Output the [x, y] coordinate of the center of the cell containing the given text.  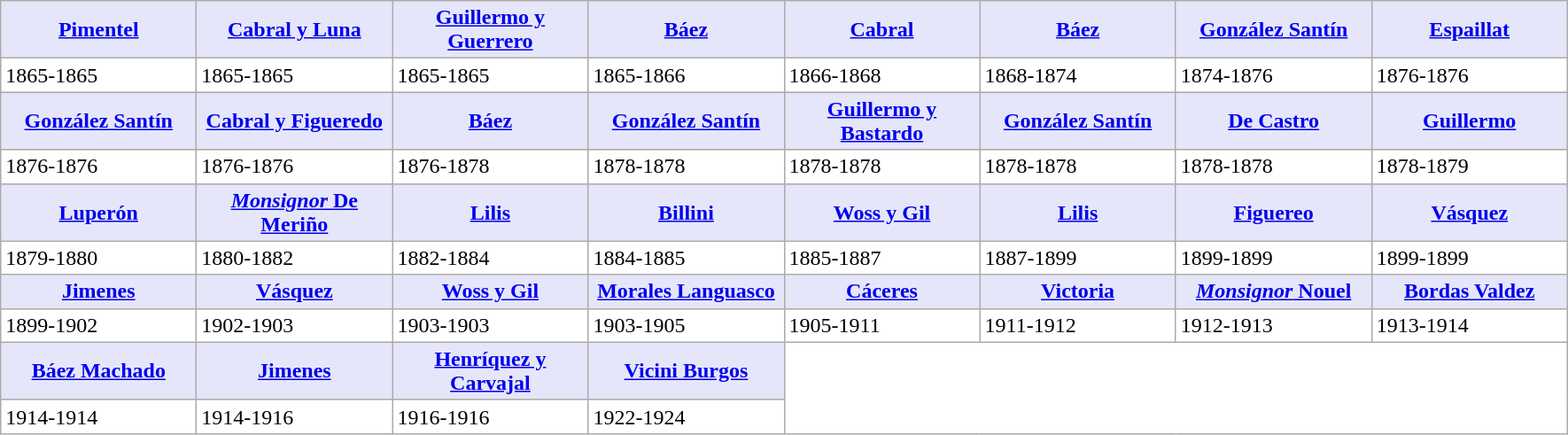
Vicini Burgos [686, 370]
1880-1882 [294, 258]
Morales Languasco [686, 291]
1876-1878 [491, 167]
1884-1885 [686, 258]
Monsignor Nouel [1274, 291]
Figuereo [1274, 213]
1865-1866 [686, 75]
1878-1879 [1469, 167]
Bordas Valdez [1469, 291]
Billini [686, 213]
1913-1914 [1469, 325]
1914-1914 [99, 416]
Guillermo [1469, 120]
1882-1884 [491, 258]
Guillermo y Bastardo [882, 120]
1912-1913 [1274, 325]
1899-1902 [99, 325]
Pimentel [99, 30]
Cabral [882, 30]
Cáceres [882, 291]
1868-1874 [1077, 75]
Monsignor De Meriño [294, 213]
1903-1905 [686, 325]
1902-1903 [294, 325]
Cabral y Figueredo [294, 120]
1885-1887 [882, 258]
Victoria [1077, 291]
1887-1899 [1077, 258]
1916-1916 [491, 416]
1866-1868 [882, 75]
1874-1876 [1274, 75]
1905-1911 [882, 325]
Báez Machado [99, 370]
1914-1916 [294, 416]
1903-1903 [491, 325]
Guillermo y Guerrero [491, 30]
1911-1912 [1077, 325]
1879-1880 [99, 258]
De Castro [1274, 120]
Cabral y Luna [294, 30]
Luperón [99, 213]
Espaillat [1469, 30]
1922-1924 [686, 416]
Henríquez y Carvajal [491, 370]
